From the cell containing the given text, extract its center point as [x, y] coordinate. 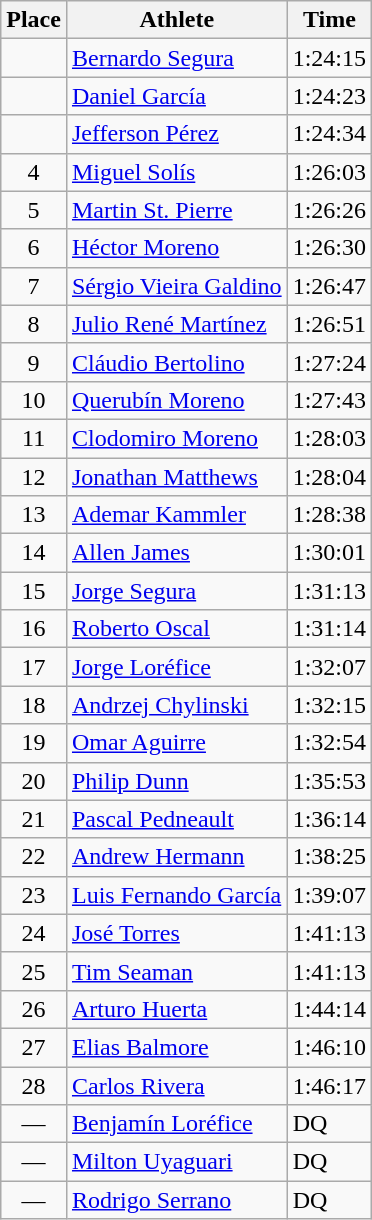
Andrew Hermann [176, 857]
5 [34, 210]
28 [34, 1085]
7 [34, 286]
1:32:15 [329, 705]
10 [34, 400]
1:26:51 [329, 324]
Time [329, 20]
Querubín Moreno [176, 400]
1:36:14 [329, 819]
19 [34, 743]
1:26:47 [329, 286]
José Torres [176, 933]
Bernardo Segura [176, 58]
6 [34, 248]
1:26:26 [329, 210]
Pascal Pedneault [176, 819]
1:46:17 [329, 1085]
Elias Balmore [176, 1047]
23 [34, 895]
15 [34, 591]
1:24:34 [329, 134]
1:39:07 [329, 895]
13 [34, 515]
1:32:54 [329, 743]
11 [34, 438]
Tim Seaman [176, 971]
1:26:30 [329, 248]
Omar Aguirre [176, 743]
1:44:14 [329, 1009]
1:27:24 [329, 362]
1:32:07 [329, 667]
Milton Uyaguari [176, 1162]
Jorge Loréfice [176, 667]
Martin St. Pierre [176, 210]
18 [34, 705]
Sérgio Vieira Galdino [176, 286]
Athlete [176, 20]
24 [34, 933]
1:24:15 [329, 58]
14 [34, 553]
1:26:03 [329, 172]
Jorge Segura [176, 591]
Luis Fernando García [176, 895]
8 [34, 324]
1:30:01 [329, 553]
Cláudio Bertolino [176, 362]
17 [34, 667]
22 [34, 857]
1:28:03 [329, 438]
Arturo Huerta [176, 1009]
9 [34, 362]
Benjamín Loréfice [176, 1124]
20 [34, 781]
4 [34, 172]
Julio René Martínez [176, 324]
Philip Dunn [176, 781]
Allen James [176, 553]
1:24:23 [329, 96]
27 [34, 1047]
Carlos Rivera [176, 1085]
1:27:43 [329, 400]
Rodrigo Serrano [176, 1200]
16 [34, 629]
21 [34, 819]
26 [34, 1009]
Roberto Oscal [176, 629]
1:28:38 [329, 515]
1:31:14 [329, 629]
Héctor Moreno [176, 248]
25 [34, 971]
Jefferson Pérez [176, 134]
Andrzej Chylinski [176, 705]
1:35:53 [329, 781]
Jonathan Matthews [176, 477]
12 [34, 477]
1:38:25 [329, 857]
1:28:04 [329, 477]
Miguel Solís [176, 172]
Clodomiro Moreno [176, 438]
Place [34, 20]
1:31:13 [329, 591]
Ademar Kammler [176, 515]
Daniel García [176, 96]
1:46:10 [329, 1047]
